For the text-containing cell, return its midpoint in [X, Y] coordinate format. 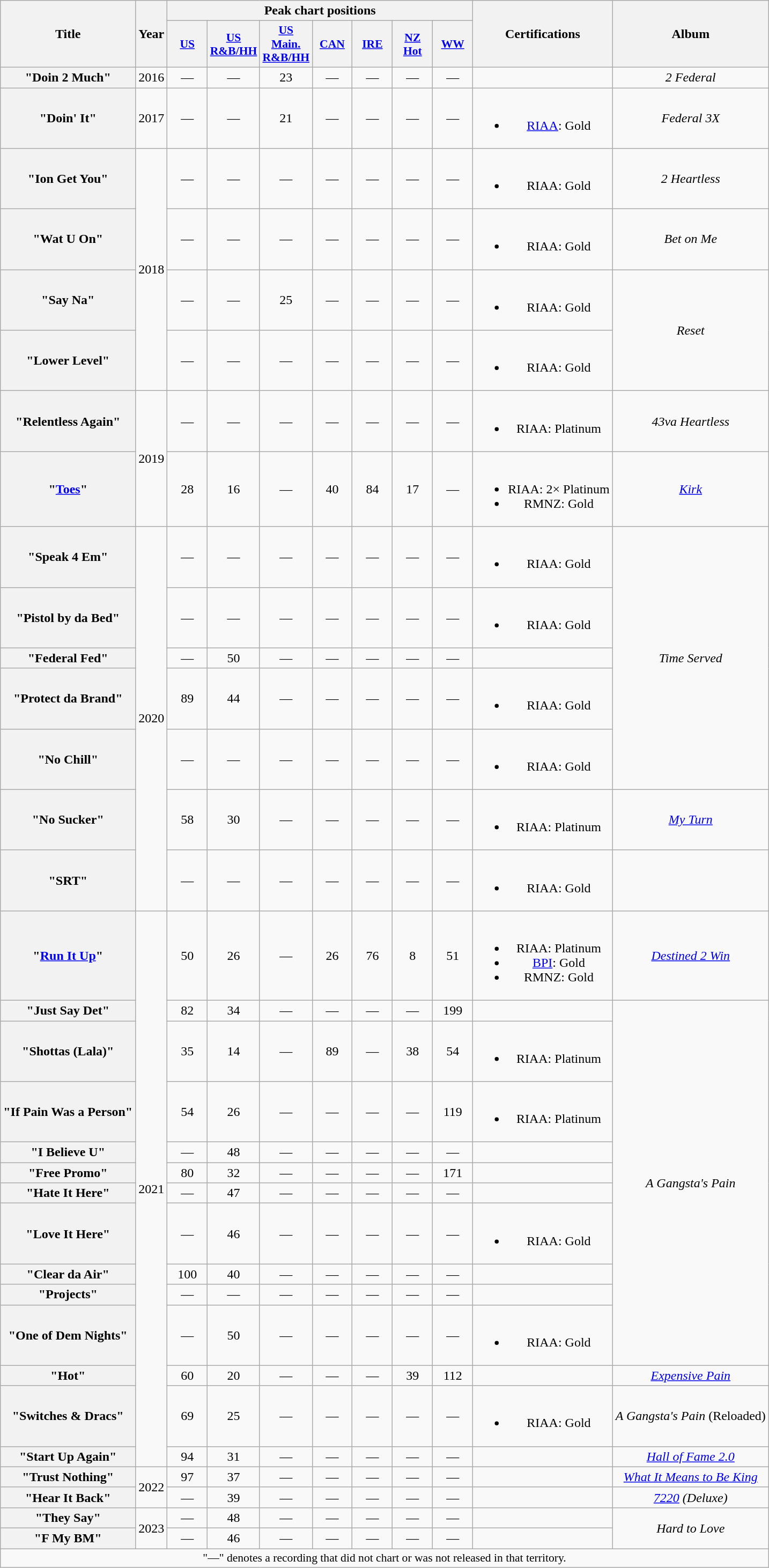
2 Federal [691, 77]
"Clear da Air" [68, 1274]
17 [413, 489]
"Speak 4 Em" [68, 557]
38 [413, 1051]
What It Means to Be King [691, 1477]
"Doin 2 Much" [68, 77]
Album [691, 34]
31 [234, 1456]
"—" denotes a recording that did not chart or was not released in that territory. [385, 1558]
"Wat U On" [68, 239]
"Run It Up" [68, 956]
Peak chart positions [320, 11]
100 [188, 1274]
Title [68, 34]
2022 [151, 1487]
2020 [151, 719]
"They Say" [68, 1518]
"No Chill" [68, 759]
8 [413, 956]
69 [188, 1416]
"Say Na" [68, 300]
"Projects" [68, 1295]
"I Believe U" [68, 1152]
51 [453, 956]
"Pistol by da Bed" [68, 618]
58 [188, 819]
"Switches & Dracs" [68, 1416]
IRE [372, 44]
Year [151, 34]
171 [453, 1173]
"Free Promo" [68, 1173]
Federal 3X [691, 118]
112 [453, 1375]
WW [453, 44]
37 [234, 1477]
16 [234, 489]
2023 [151, 1528]
"Hear It Back" [68, 1497]
14 [234, 1051]
119 [453, 1112]
NZHot [413, 44]
2 Heartless [691, 179]
"Start Up Again" [68, 1456]
Reset [691, 330]
Expensive Pain [691, 1375]
2016 [151, 77]
"Federal Fed" [68, 658]
Hall of Fame 2.0 [691, 1456]
Certifications [543, 34]
35 [188, 1051]
"Love It Here" [68, 1233]
"Ion Get You" [68, 179]
97 [188, 1477]
7220 (Deluxe) [691, 1497]
"F My BM" [68, 1538]
34 [234, 1010]
76 [372, 956]
28 [188, 489]
USR&B/HH [234, 44]
"Toes" [68, 489]
43va Heartless [691, 421]
47 [234, 1193]
A Gangsta's Pain (Reloaded) [691, 1416]
2017 [151, 118]
"Relentless Again" [68, 421]
"Lower Level" [68, 360]
RIAA: PlatinumBPI: GoldRMNZ: Gold [543, 956]
32 [234, 1173]
"Just Say Det" [68, 1010]
Time Served [691, 658]
Destined 2 Win [691, 956]
60 [188, 1375]
"No Sucker" [68, 819]
"Trust Nothing" [68, 1477]
80 [188, 1173]
23 [286, 77]
"Hate It Here" [68, 1193]
A Gangsta's Pain [691, 1183]
"One of Dem Nights" [68, 1335]
2018 [151, 270]
"Hot" [68, 1375]
Hard to Love [691, 1528]
US [188, 44]
84 [372, 489]
My Turn [691, 819]
21 [286, 118]
"Protect da Brand" [68, 698]
"Doin' It" [68, 118]
Bet on Me [691, 239]
199 [453, 1010]
"Shottas (Lala)" [68, 1051]
82 [188, 1010]
2021 [151, 1188]
Kirk [691, 489]
44 [234, 698]
RIAA: 2× PlatinumRMNZ: Gold [543, 489]
94 [188, 1456]
2019 [151, 459]
CAN [332, 44]
30 [234, 819]
USMain.R&B/HH [286, 44]
20 [234, 1375]
"If Pain Was a Person" [68, 1112]
"SRT" [68, 881]
